Locate the cell with the specified text and output its (x, y) center coordinate. 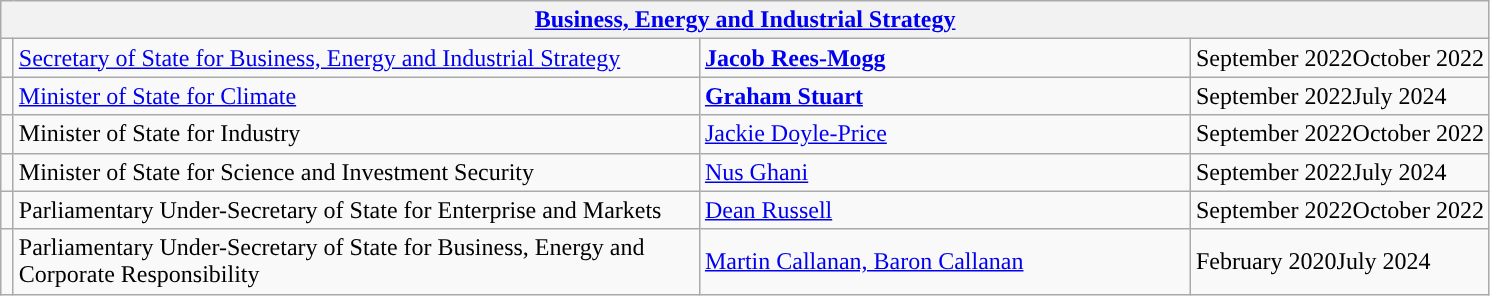
Secretary of State for Business, Energy and Industrial Strategy (356, 58)
Parliamentary Under-Secretary of State for Business, Energy and Corporate Responsibility (356, 262)
Minister of State for Climate (356, 96)
Martin Callanan, Baron Callanan (944, 262)
Business, Energy and Industrial Strategy (746, 20)
Minister of State for Science and Investment Security (356, 172)
Parliamentary Under-Secretary of State for Enterprise and Markets (356, 210)
Jacob Rees-Mogg (944, 58)
Dean Russell (944, 210)
Graham Stuart (944, 96)
Minister of State for Industry (356, 134)
Nus Ghani (944, 172)
February 2020July 2024 (1340, 262)
Jackie Doyle-Price (944, 134)
